Pinpoint the cell where the given text exists, returning its [X, Y] midpoint coordinate. 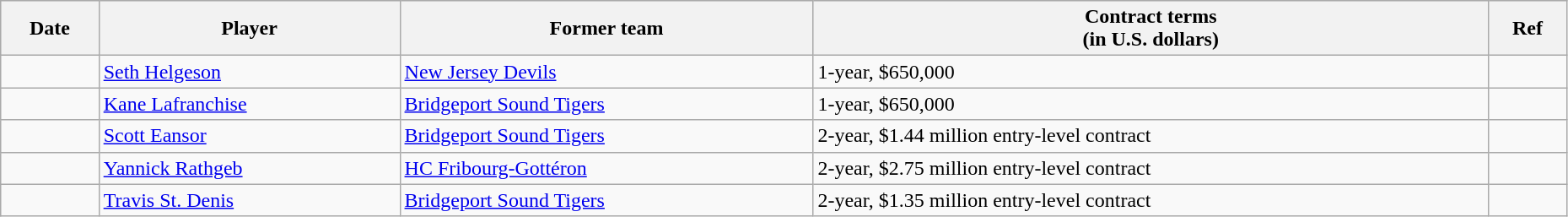
Kane Lafranchise [250, 104]
New Jersey Devils [606, 72]
Player [250, 29]
Ref [1528, 29]
HC Fribourg-Gottéron [606, 168]
2-year, $1.44 million entry-level contract [1150, 136]
Travis St. Denis [250, 200]
2-year, $1.35 million entry-level contract [1150, 200]
Date [50, 29]
Contract terms(in U.S. dollars) [1150, 29]
Former team [606, 29]
2-year, $2.75 million entry-level contract [1150, 168]
Yannick Rathgeb [250, 168]
Scott Eansor [250, 136]
Seth Helgeson [250, 72]
